Extract the (x, y) coordinate from the center of the cell holding the provided text.  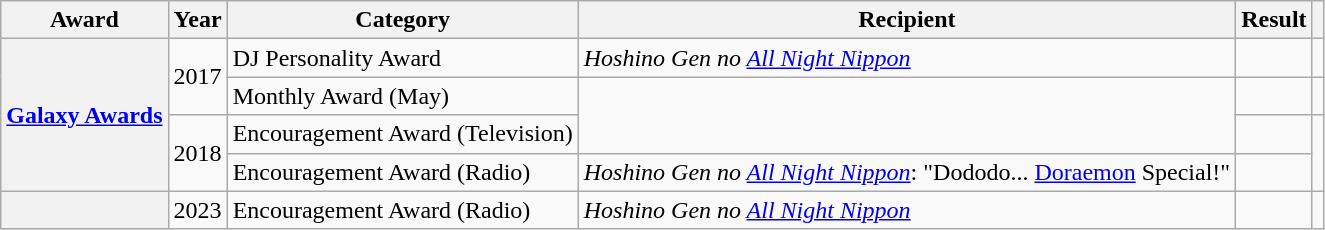
DJ Personality Award (402, 58)
Hoshino Gen no All Night Nippon: "Dododo... Doraemon Special!" (906, 172)
2018 (198, 153)
Year (198, 20)
2017 (198, 77)
Monthly Award (May) (402, 96)
Category (402, 20)
Recipient (906, 20)
Award (84, 20)
Encouragement Award (Television) (402, 134)
2023 (198, 210)
Result (1274, 20)
Galaxy Awards (84, 115)
